Return (x, y) of the center of cell containing provided text 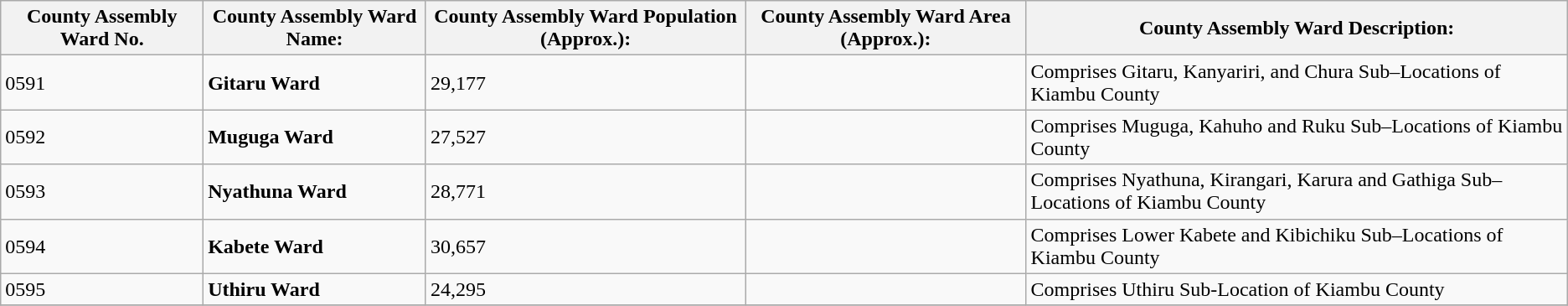
Nyathuna Ward (315, 191)
Uthiru Ward (315, 289)
0592 (102, 137)
27,527 (585, 137)
29,177 (585, 82)
County Assembly Ward Name: (315, 29)
28,771 (585, 191)
Comprises Gitaru, Kanyariri, and Chura Sub–Locations of Kiambu County (1297, 82)
Comprises Uthiru Sub-Location of Kiambu County (1297, 289)
24,295 (585, 289)
Muguga Ward (315, 137)
Kabete Ward (315, 246)
Comprises Nyathuna, Kirangari, Karura and Gathiga Sub–Locations of Kiambu County (1297, 191)
30,657 (585, 246)
Comprises Muguga, Kahuho and Ruku Sub–Locations of Kiambu County (1297, 137)
Gitaru Ward (315, 82)
0595 (102, 289)
County Assembly Ward No. (102, 29)
County Assembly Ward Population (Approx.): (585, 29)
County Assembly Ward Description: (1297, 29)
County Assembly Ward Area (Approx.): (886, 29)
0594 (102, 246)
0591 (102, 82)
0593 (102, 191)
Comprises Lower Kabete and Kibichiku Sub–Locations of Kiambu County (1297, 246)
